From the cell containing the given text, extract its center point as (X, Y) coordinate. 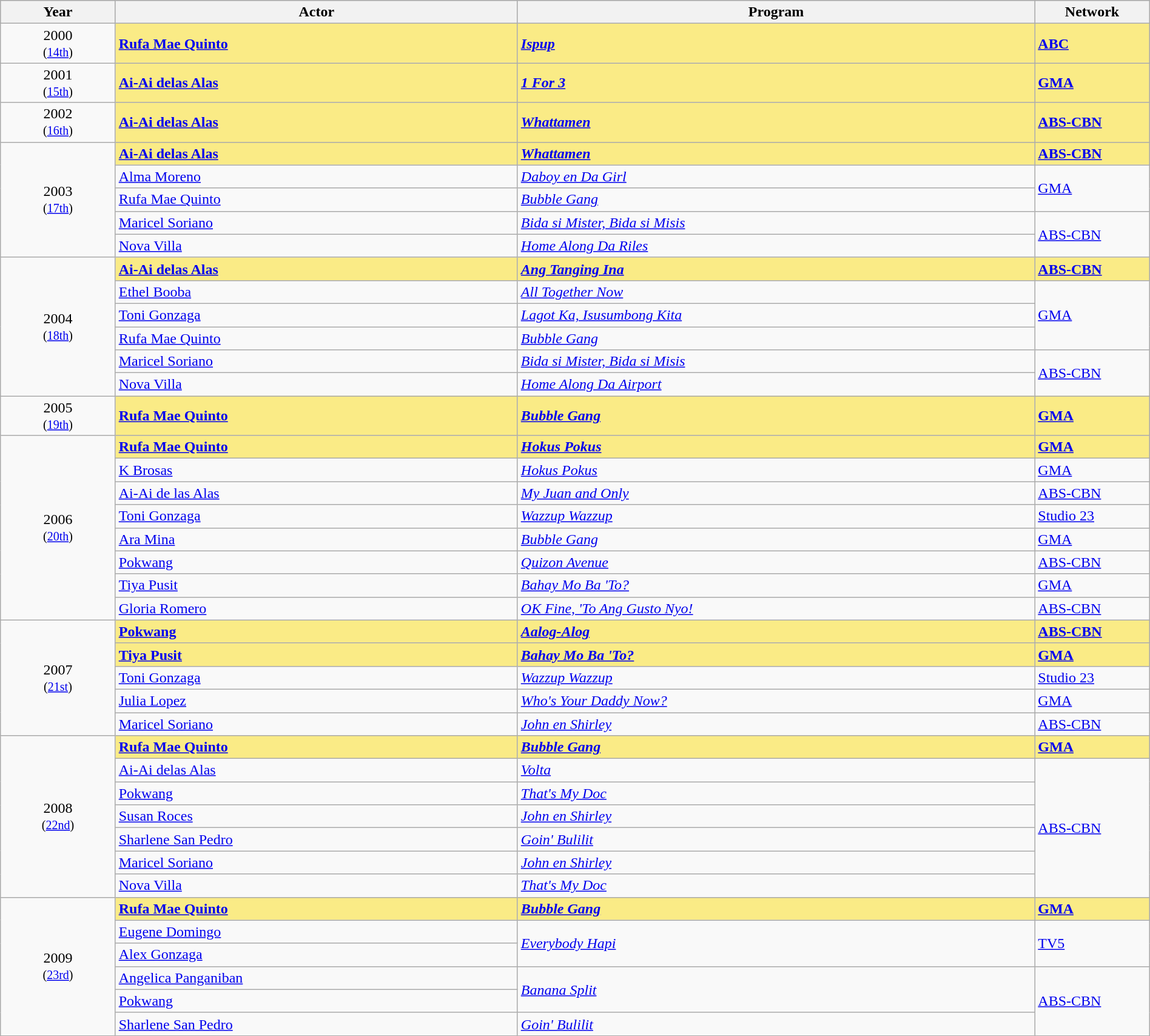
Ethel Booba (317, 292)
2000(14th) (58, 44)
Ispup (776, 44)
Ai-Ai de las Alas (317, 493)
Actor (317, 12)
2008(22nd) (58, 816)
2007(21st) (58, 678)
Home Along Da Riles (776, 246)
Susan Roces (317, 816)
Quizon Avenue (776, 562)
2004(18th) (58, 326)
My Juan and Only (776, 493)
1 For 3 (776, 82)
Lagot Ka, Isusumbong Kita (776, 315)
2001(15th) (58, 82)
Eugene Domingo (317, 932)
Everybody Hapi (776, 943)
OK Fine, 'To Ang Gusto Nyo! (776, 608)
Banana Split (776, 989)
Angelica Panganiban (317, 978)
Who's Your Daddy Now? (776, 701)
Daboy en Da Girl (776, 177)
Alma Moreno (317, 177)
Alex Gonzaga (317, 955)
TV5 (1092, 943)
Ara Mina (317, 539)
2006(20th) (58, 528)
Gloria Romero (317, 608)
Volta (776, 770)
Aalog-Alog (776, 631)
Julia Lopez (317, 701)
All Together Now (776, 292)
Program (776, 12)
Home Along Da Airport (776, 385)
ABC (1092, 44)
Ang Tanging Ina (776, 269)
K Brosas (317, 470)
2003(17th) (58, 200)
2005(19th) (58, 416)
2009(23rd) (58, 966)
2002(16th) (58, 123)
Year (58, 12)
Network (1092, 12)
